Detect which cell encompasses the target text, then output its [X, Y] center coordinate. 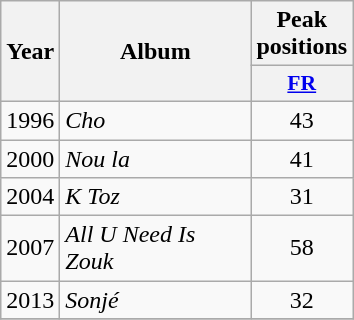
58 [302, 248]
Cho [156, 120]
2007 [30, 248]
Peak positions [302, 34]
Year [30, 52]
All U Need Is Zouk [156, 248]
Nou la [156, 159]
32 [302, 300]
43 [302, 120]
K Toz [156, 197]
1996 [30, 120]
2013 [30, 300]
Album [156, 52]
Sonjé [156, 300]
2000 [30, 159]
FR [302, 84]
41 [302, 159]
2004 [30, 197]
31 [302, 197]
